Output the (x, y) coordinate of the center of the cell containing the given text.  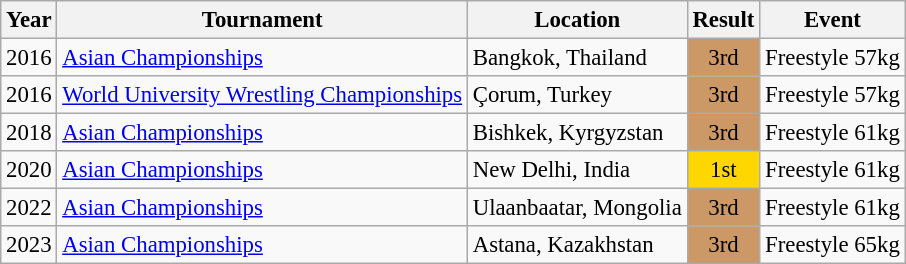
2020 (29, 170)
New Delhi, India (577, 170)
2023 (29, 245)
Tournament (262, 20)
Event (832, 20)
Astana, Kazakhstan (577, 245)
Freestyle 65kg (832, 245)
Bangkok, Thailand (577, 58)
1st (724, 170)
Ulaanbaatar, Mongolia (577, 208)
Çorum, Turkey (577, 95)
Result (724, 20)
Bishkek, Kyrgyzstan (577, 133)
Year (29, 20)
Location (577, 20)
2018 (29, 133)
2022 (29, 208)
World University Wrestling Championships (262, 95)
